Detect which cell encompasses the target text, then output its [x, y] center coordinate. 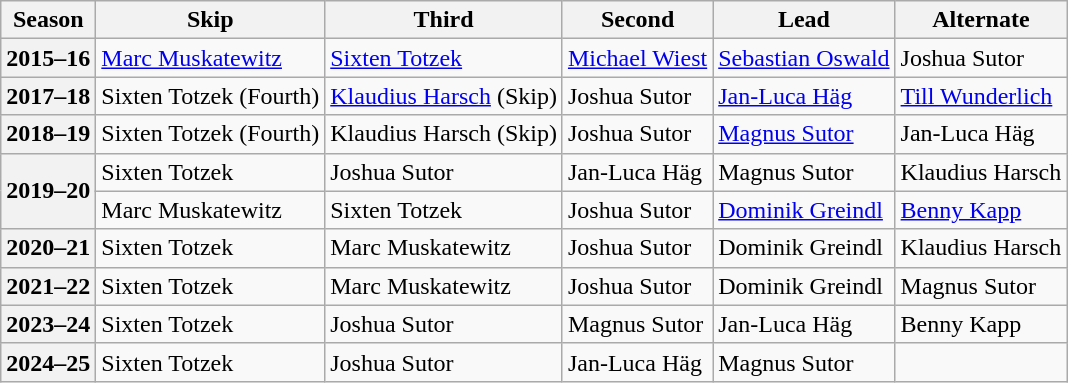
Third [444, 20]
Michael Wiest [637, 58]
Sebastian Oswald [804, 58]
Season [48, 20]
Alternate [981, 20]
2021–22 [48, 286]
2024–25 [48, 362]
2015–16 [48, 58]
Till Wunderlich [981, 96]
2023–24 [48, 324]
Lead [804, 20]
Second [637, 20]
2018–19 [48, 134]
2017–18 [48, 96]
2019–20 [48, 191]
Skip [210, 20]
2020–21 [48, 248]
